Provide the [X, Y] coordinate of the cell's center where the given text is located.  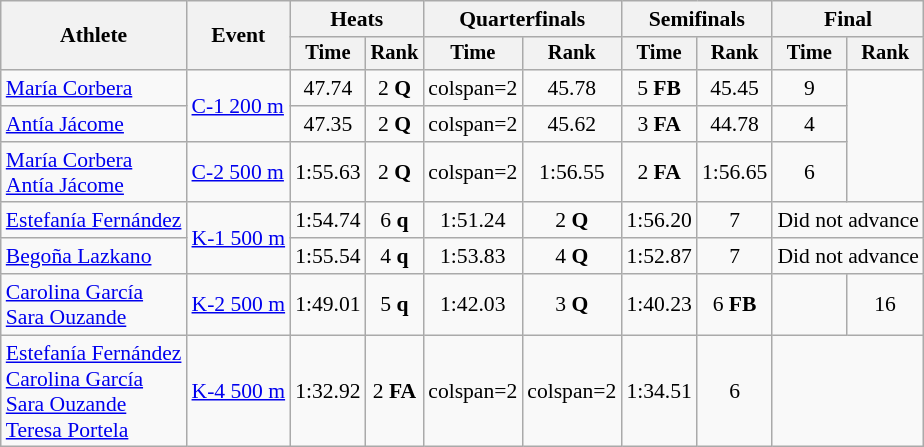
Heats [356, 19]
4 Q [572, 256]
Estefanía FernándezCarolina GarcíaSara OuzandeTeresa Portela [94, 391]
1:49.01 [328, 304]
9 [809, 88]
Antía Jácome [94, 124]
K-4 500 m [238, 391]
3 FA [658, 124]
C-1 200 m [238, 106]
1:51.24 [472, 221]
6 FB [734, 304]
C-2 500 m [238, 172]
1:32.92 [328, 391]
Athlete [94, 36]
K-1 500 m [238, 238]
Carolina GarcíaSara Ouzande [94, 304]
1:56.55 [572, 172]
47.74 [328, 88]
1:52.87 [658, 256]
44.78 [734, 124]
1:56.20 [658, 221]
Event [238, 36]
K-2 500 m [238, 304]
María CorberaAntía Jácome [94, 172]
47.35 [328, 124]
45.62 [572, 124]
1:56.65 [734, 172]
1:42.03 [472, 304]
1:54.74 [328, 221]
Quarterfinals [522, 19]
3 Q [572, 304]
María Corbera [94, 88]
4 [809, 124]
5 FB [658, 88]
Estefanía Fernández [94, 221]
45.45 [734, 88]
6 q [395, 221]
1:55.63 [328, 172]
5 q [395, 304]
Semifinals [696, 19]
Begoña Lazkano [94, 256]
1:40.23 [658, 304]
1:34.51 [658, 391]
1:55.54 [328, 256]
4 q [395, 256]
16 [885, 304]
1:53.83 [472, 256]
45.78 [572, 88]
Final [848, 19]
